For the text-containing cell, return its midpoint in [X, Y] coordinate format. 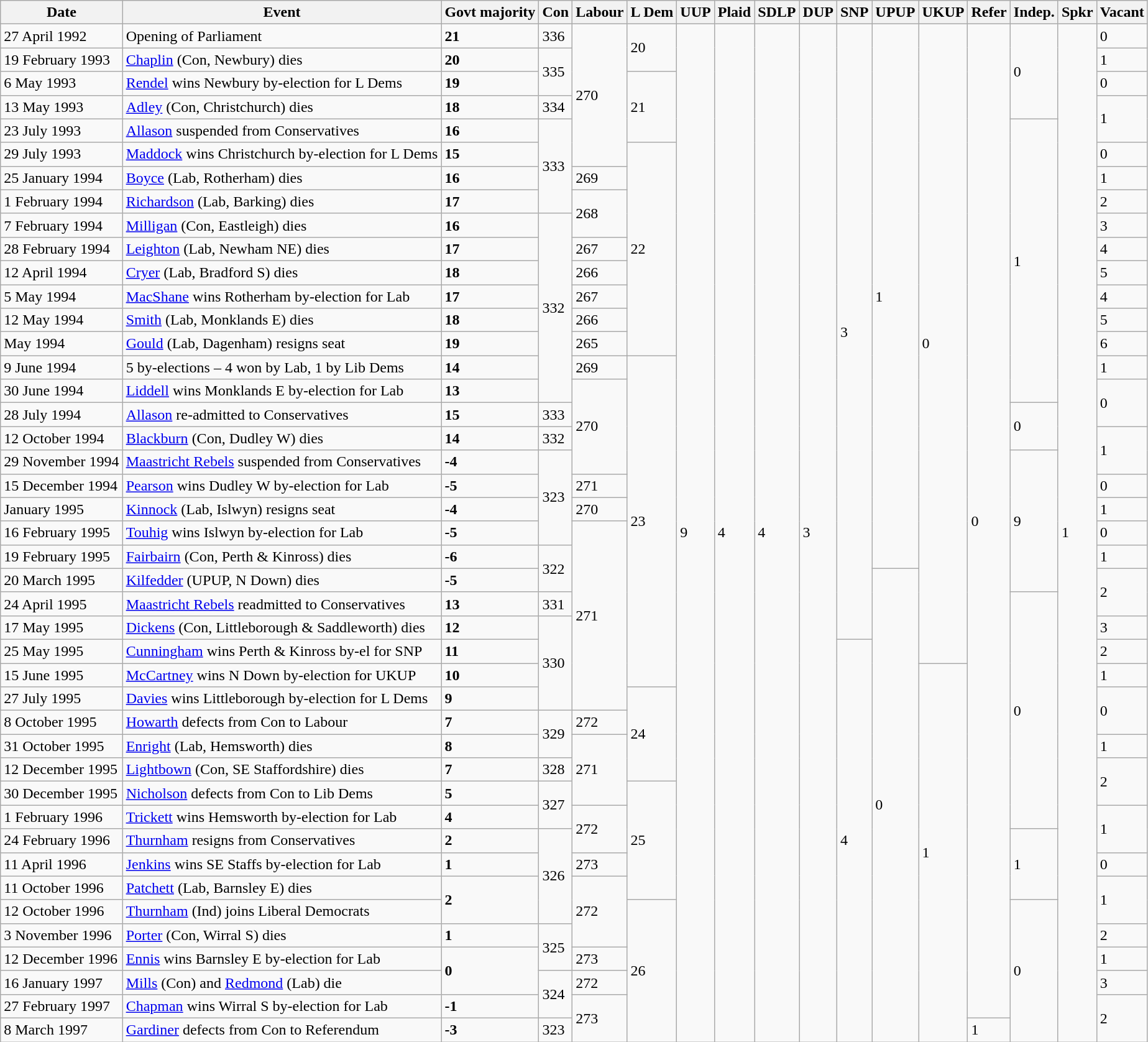
Labour [600, 12]
23 July 1993 [62, 131]
8 March 1997 [62, 1030]
Refer [989, 12]
1 February 1994 [62, 201]
Richardson (Lab, Barking) dies [282, 201]
Gould (Lab, Dagenham) resigns seat [282, 344]
Govt majority [490, 12]
Plaid [734, 12]
SDLP [777, 12]
Thurnham (Ind) joins Liberal Democrats [282, 911]
329 [556, 734]
322 [556, 568]
Nicholson defects from Con to Lib Dems [282, 793]
Milligan (Con, Eastleigh) dies [282, 225]
UPUP [895, 12]
331 [556, 604]
Blackburn (Con, Dudley W) dies [282, 438]
11 April 1996 [62, 864]
28 July 1994 [62, 415]
327 [556, 805]
Kinnock (Lab, Islwyn) resigns seat [282, 509]
-1 [490, 1006]
12 December 1996 [62, 959]
25 [652, 841]
Boyce (Lab, Rotherham) dies [282, 178]
Gardiner defects from Con to Referendum [282, 1030]
Mills (Con) and Redmond (Lab) die [282, 982]
17 May 1995 [62, 627]
Allason suspended from Conservatives [282, 131]
Pearson wins Dudley W by-election for Lab [282, 486]
30 December 1995 [62, 793]
Event [282, 12]
Adley (Con, Christchurch) dies [282, 107]
UKUP [944, 12]
26 [652, 971]
324 [556, 994]
328 [556, 770]
Liddell wins Monklands E by-election for Lab [282, 391]
Kilfedder (UPUP, N Down) dies [282, 580]
20 March 1995 [62, 580]
28 February 1994 [62, 249]
Spkr [1077, 12]
Leighton (Lab, Newham NE) dies [282, 249]
22 [652, 249]
SNP [854, 12]
335 [556, 71]
25 January 1994 [62, 178]
Cunningham wins Perth & Kinross by-el for SNP [282, 651]
9 June 1994 [62, 367]
Maddock wins Christchurch by-election for L Dems [282, 154]
January 1995 [62, 509]
Chapman wins Wirral S by-election for Lab [282, 1006]
265 [600, 344]
Touhig wins Islwyn by-election for Lab [282, 533]
16 February 1995 [62, 533]
Indep. [1034, 12]
15 December 1994 [62, 486]
DUP [818, 12]
1 February 1996 [62, 817]
325 [556, 947]
29 July 1993 [62, 154]
336 [556, 36]
23 [652, 521]
326 [556, 876]
19 February 1995 [62, 556]
6 May 1993 [62, 83]
Davies wins Littleborough by-election for L Dems [282, 699]
Lightbown (Con, SE Staffordshire) dies [282, 770]
12 December 1995 [62, 770]
Maastricht Rebels suspended from Conservatives [282, 462]
27 April 1992 [62, 36]
Date [62, 12]
12 May 1994 [62, 320]
-3 [490, 1030]
Rendel wins Newbury by-election for L Dems [282, 83]
Patchett (Lab, Barnsley E) dies [282, 888]
Chaplin (Con, Newbury) dies [282, 60]
May 1994 [62, 344]
19 February 1993 [62, 60]
12 October 1996 [62, 911]
8 October 1995 [62, 722]
8 [490, 746]
27 July 1995 [62, 699]
330 [556, 663]
11 October 1996 [62, 888]
6 [1122, 344]
11 [490, 651]
-6 [490, 556]
Con [556, 12]
16 January 1997 [62, 982]
268 [600, 213]
24 [652, 734]
L Dem [652, 12]
29 November 1994 [62, 462]
Opening of Parliament [282, 36]
30 June 1994 [62, 391]
Howarth defects from Con to Labour [282, 722]
Dickens (Con, Littleborough & Saddleworth) dies [282, 627]
Smith (Lab, Monklands E) dies [282, 320]
Porter (Con, Wirral S) dies [282, 935]
3 November 1996 [62, 935]
25 May 1995 [62, 651]
McCartney wins N Down by-election for UKUP [282, 675]
Ennis wins Barnsley E by-election for Lab [282, 959]
10 [490, 675]
UUP [696, 12]
31 October 1995 [62, 746]
12 April 1994 [62, 272]
Jenkins wins SE Staffs by-election for Lab [282, 864]
27 February 1997 [62, 1006]
Trickett wins Hemsworth by-election for Lab [282, 817]
12 October 1994 [62, 438]
12 [490, 627]
15 June 1995 [62, 675]
Vacant [1122, 12]
24 April 1995 [62, 604]
Cryer (Lab, Bradford S) dies [282, 272]
Thurnham resigns from Conservatives [282, 841]
7 February 1994 [62, 225]
Allason re-admitted to Conservatives [282, 415]
5 May 1994 [62, 297]
Maastricht Rebels readmitted to Conservatives [282, 604]
Fairbairn (Con, Perth & Kinross) dies [282, 556]
Enright (Lab, Hemsworth) dies [282, 746]
5 by-elections – 4 won by Lab, 1 by Lib Dems [282, 367]
334 [556, 107]
MacShane wins Rotherham by-election for Lab [282, 297]
24 February 1996 [62, 841]
13 May 1993 [62, 107]
